Provide the [X, Y] coordinate of the cell's center where the given text is located.  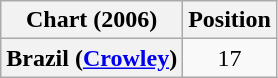
Brazil (Crowley) [92, 58]
Chart (2006) [92, 20]
17 [230, 58]
Position [230, 20]
